Determine the (X, Y) coordinate at the center of the cell enclosing the given text.  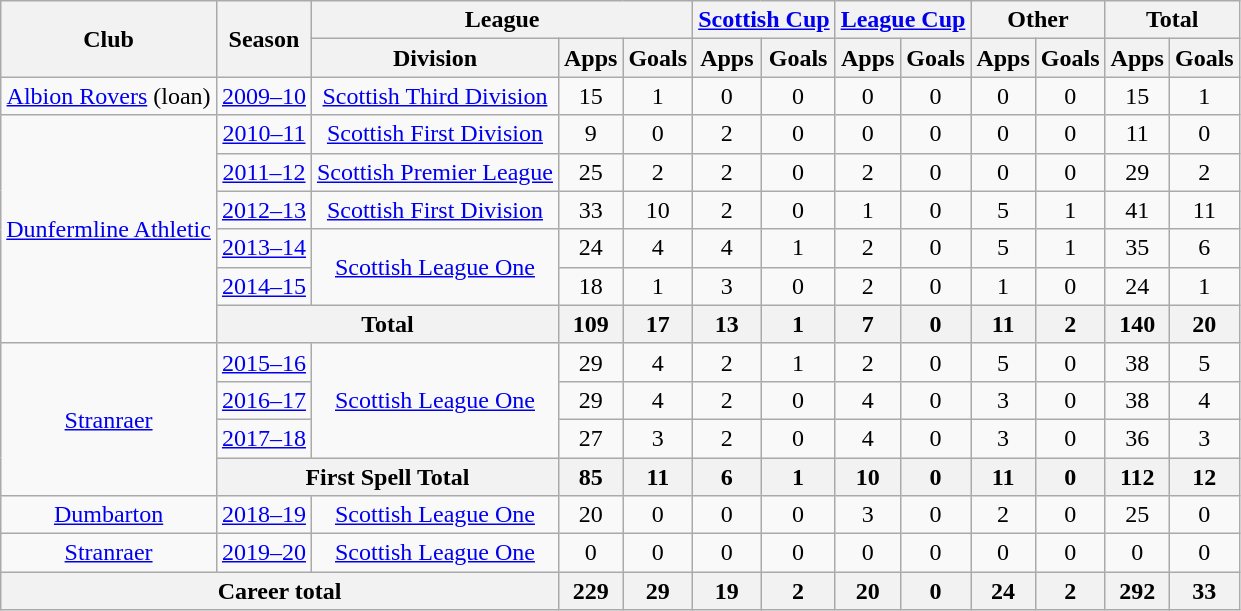
140 (1137, 324)
2014–15 (264, 286)
2018–19 (264, 515)
Other (1038, 20)
Albion Rovers (loan) (109, 96)
85 (590, 477)
2019–20 (264, 553)
Season (264, 39)
7 (868, 324)
13 (727, 324)
2012–13 (264, 210)
229 (590, 591)
2009–10 (264, 96)
27 (590, 438)
First Spell Total (387, 477)
2011–12 (264, 172)
19 (727, 591)
Career total (280, 591)
41 (1137, 210)
Dumbarton (109, 515)
2013–14 (264, 248)
2017–18 (264, 438)
36 (1137, 438)
109 (590, 324)
League Cup (903, 20)
112 (1137, 477)
292 (1137, 591)
Division (434, 58)
17 (658, 324)
9 (590, 134)
Scottish Third Division (434, 96)
2010–11 (264, 134)
Scottish Cup (764, 20)
18 (590, 286)
12 (1204, 477)
2016–17 (264, 400)
2015–16 (264, 362)
35 (1137, 248)
Dunfermline Athletic (109, 229)
Scottish Premier League (434, 172)
Club (109, 39)
League (502, 20)
